Provide the [x, y] coordinate of the cell's center where the given text is located.  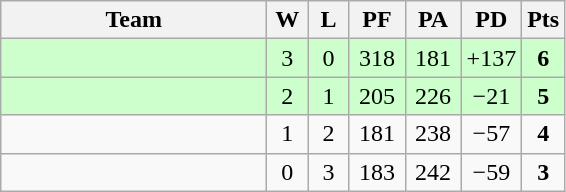
Team [134, 20]
+137 [492, 58]
6 [544, 58]
−21 [492, 96]
W [288, 20]
205 [377, 96]
226 [433, 96]
PF [377, 20]
PD [492, 20]
L [328, 20]
183 [377, 172]
−57 [492, 134]
−59 [492, 172]
5 [544, 96]
PA [433, 20]
4 [544, 134]
242 [433, 172]
238 [433, 134]
Pts [544, 20]
318 [377, 58]
